Provide the [x, y] coordinate of the cell's center where the given text is located.  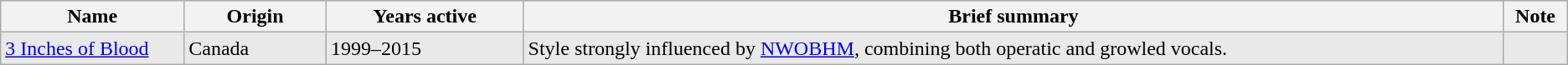
Brief summary [1014, 17]
Name [92, 17]
Note [1535, 17]
Style strongly influenced by NWOBHM, combining both operatic and growled vocals. [1014, 48]
Years active [425, 17]
1999–2015 [425, 48]
Canada [255, 48]
3 Inches of Blood [92, 48]
Origin [255, 17]
